Determine the [x, y] coordinate at the center of the cell enclosing the given text.  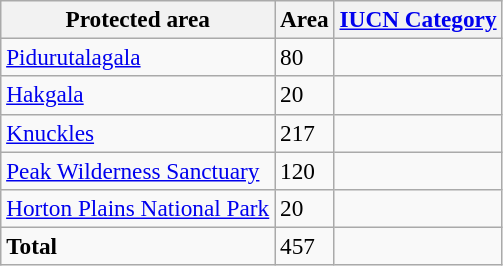
Peak Wilderness Sanctuary [138, 170]
Total [138, 246]
Horton Plains National Park [138, 208]
217 [304, 133]
Pidurutalagala [138, 57]
80 [304, 57]
457 [304, 246]
IUCN Category [418, 19]
120 [304, 170]
Area [304, 19]
Protected area [138, 19]
Knuckles [138, 133]
Hakgala [138, 95]
